Pinpoint the cell where the given text exists, returning its [x, y] midpoint coordinate. 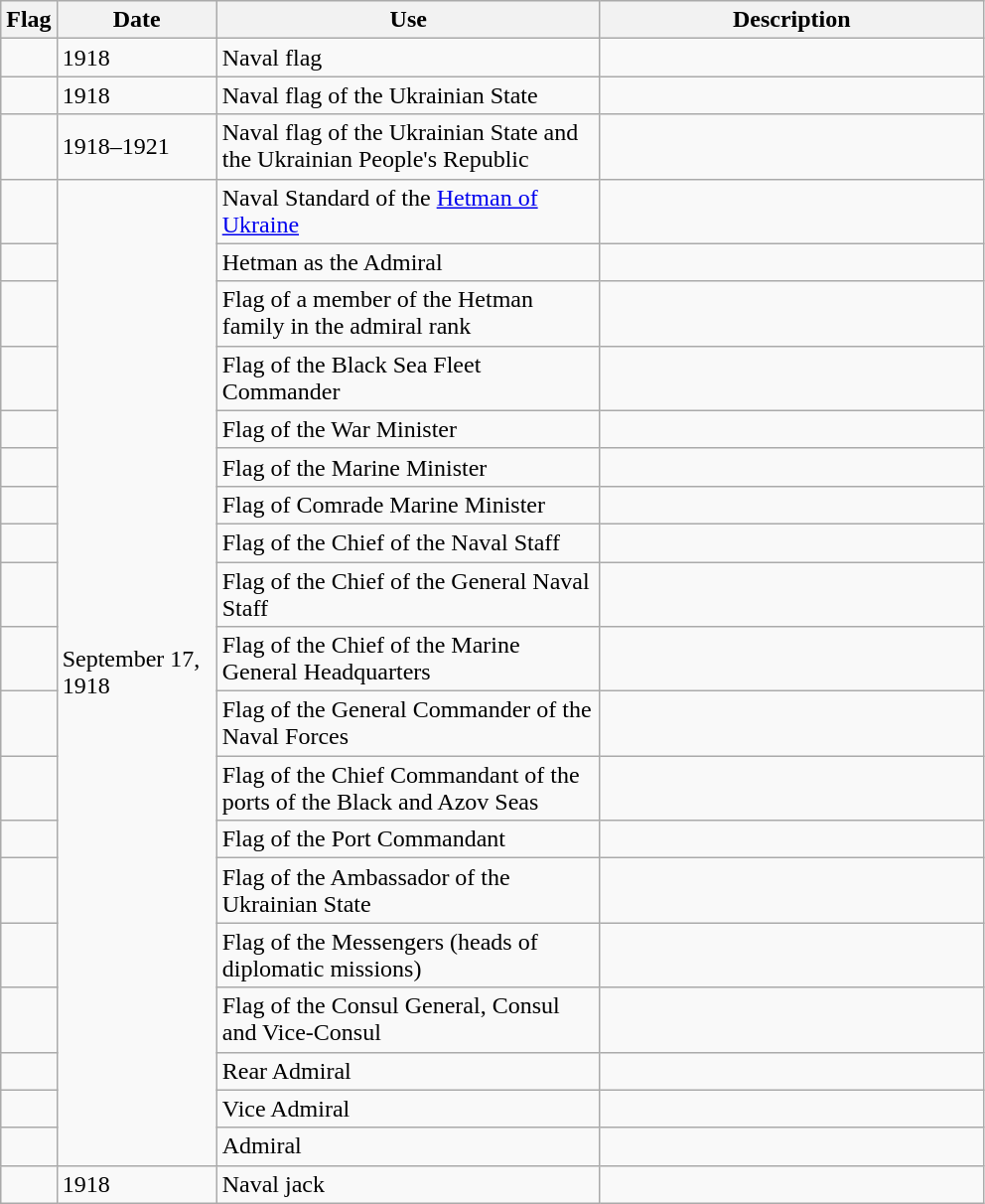
Flag of a member of the Hetman family in the admiral rank [408, 314]
Description [791, 20]
Flag of the Chief Commandant of the ports of the Black and Azov Seas [408, 789]
Vice Admiral [408, 1109]
Rear Admiral [408, 1071]
Flag of the Chief of the General Naval Staff [408, 594]
Hetman as the Admiral [408, 262]
Naval flag [408, 58]
Use [408, 20]
Flag of the Messengers (heads of diplomatic missions) [408, 956]
Flag of the Ambassador of the Ukrainian State [408, 890]
Flag of the Port Commandant [408, 839]
Flag of the Black Sea Fleet Commander [408, 377]
Naval Standard of the Hetman of Ukraine [408, 211]
Flag of Comrade Marine Minister [408, 505]
Admiral [408, 1146]
Flag of the General Commander of the Naval Forces [408, 723]
Flag of the War Minister [408, 429]
Flag of the Marine Minister [408, 467]
Flag of the Chief of the Naval Staff [408, 542]
Flag of the Consul General, Consul and Vice-Consul [408, 1019]
Naval flag of the Ukrainian State and the Ukrainian People's Republic [408, 147]
Naval jack [408, 1184]
Naval flag of the Ukrainian State [408, 95]
Flag [29, 20]
Flag of the Chief of the Marine General Headquarters [408, 660]
1918–1921 [137, 147]
September 17, 1918 [137, 672]
Date [137, 20]
